For the text-containing cell, return its midpoint in (x, y) coordinate format. 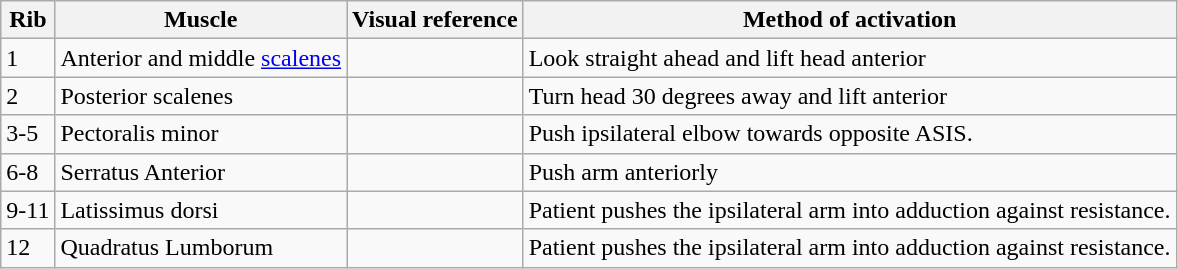
Push arm anteriorly (850, 172)
6-8 (28, 172)
Turn head 30 degrees away and lift anterior (850, 96)
2 (28, 96)
Quadratus Lumborum (201, 248)
Visual reference (436, 20)
Rib (28, 20)
Latissimus dorsi (201, 210)
Serratus Anterior (201, 172)
1 (28, 58)
Posterior scalenes (201, 96)
Method of activation (850, 20)
Pectoralis minor (201, 134)
9-11 (28, 210)
3-5 (28, 134)
12 (28, 248)
Anterior and middle scalenes (201, 58)
Push ipsilateral elbow towards opposite ASIS. (850, 134)
Look straight ahead and lift head anterior (850, 58)
Muscle (201, 20)
